Pinpoint the cell where the given text exists, returning its [x, y] midpoint coordinate. 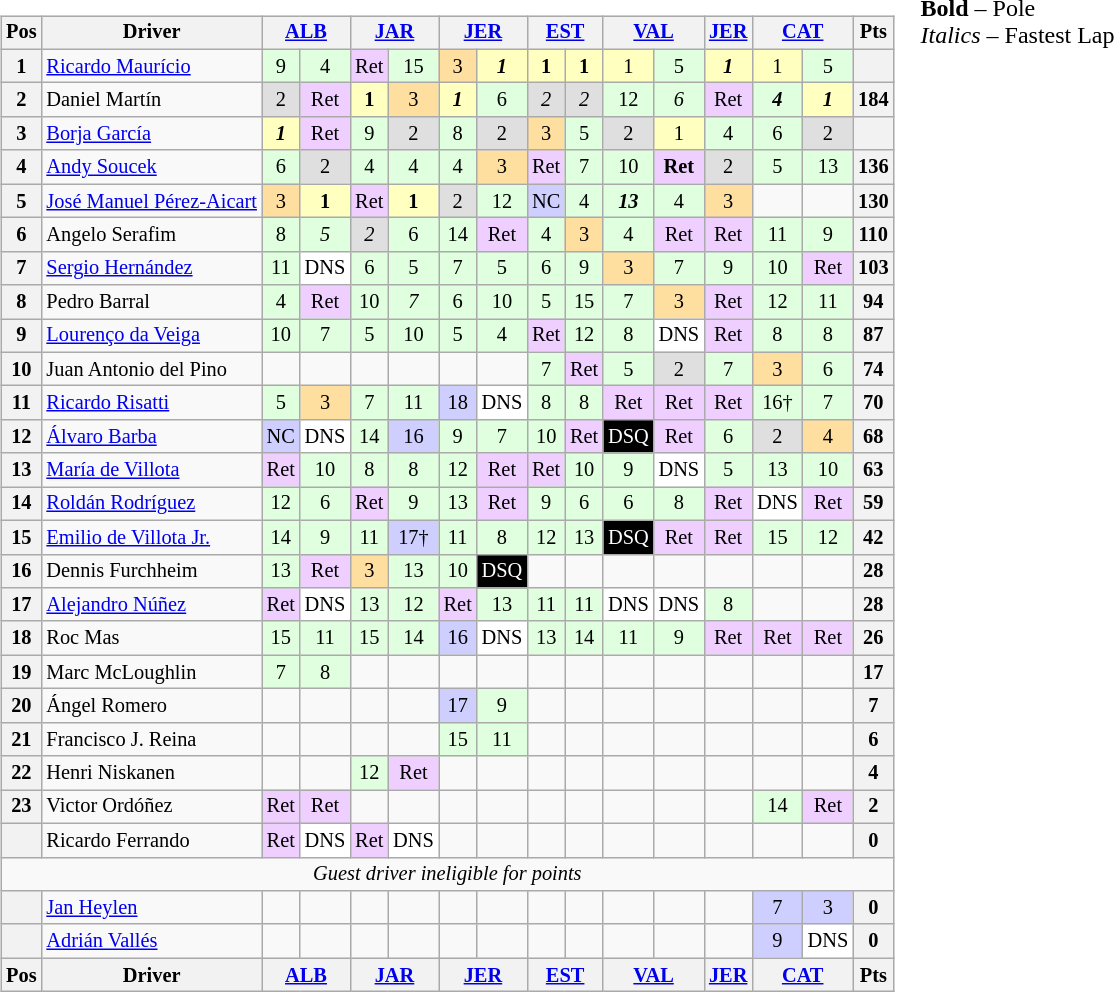
59 [873, 504]
Daniel Martín [151, 100]
Andy Soucek [151, 167]
110 [873, 235]
Álvaro Barba [151, 437]
63 [873, 470]
Jan Heylen [151, 908]
Henri Niskanen [151, 773]
Guest driver ineligible for points [447, 874]
Ricardo Risatti [151, 403]
Alejandro Núñez [151, 605]
184 [873, 100]
17† [413, 537]
Roc Mas [151, 638]
23 [21, 807]
68 [873, 437]
42 [873, 537]
Victor Ordóñez [151, 807]
Dennis Furchheim [151, 571]
Lourenço da Veiga [151, 336]
16† [777, 403]
Ángel Romero [151, 706]
Marc McLoughlin [151, 672]
103 [873, 268]
Francisco J. Reina [151, 739]
Ricardo Ferrando [151, 840]
70 [873, 403]
130 [873, 201]
Ricardo Maurício [151, 66]
José Manuel Pérez-Aicart [151, 201]
Sergio Hernández [151, 268]
Juan Antonio del Pino [151, 369]
Angelo Serafim [151, 235]
Roldán Rodríguez [151, 504]
22 [21, 773]
Emilio de Villota Jr. [151, 537]
136 [873, 167]
19 [21, 672]
94 [873, 302]
87 [873, 336]
Pedro Barral [151, 302]
Adrián Vallés [151, 941]
26 [873, 638]
74 [873, 369]
20 [21, 706]
María de Villota [151, 470]
21 [21, 739]
Borja García [151, 134]
